Extract the [X, Y] coordinate from the center of the cell holding the provided text.  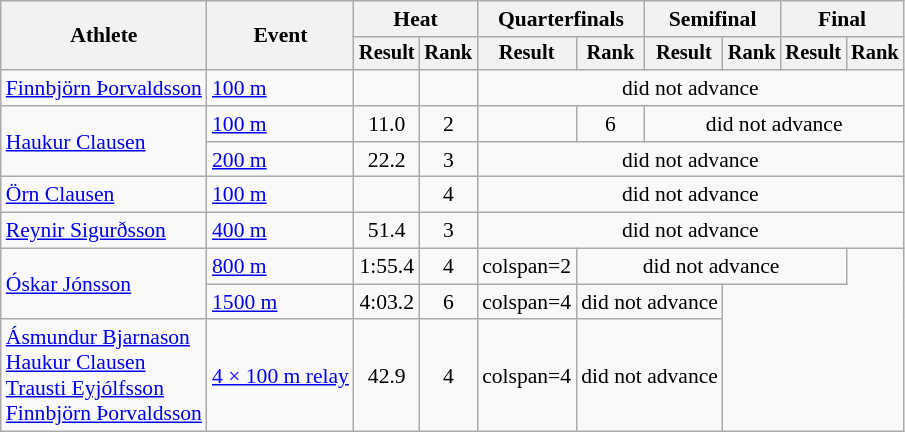
Haukur Clausen [104, 142]
Final [842, 19]
Ásmundur BjarnasonHaukur ClausenTrausti EyjólfssonFinnbjörn Þorvaldsson [104, 376]
22.2 [387, 160]
Quarterfinals [561, 19]
4:03.2 [387, 302]
51.4 [387, 231]
400 m [280, 231]
Örn Clausen [104, 195]
Reynir Sigurðsson [104, 231]
1:55.4 [387, 267]
2 [449, 124]
1500 m [280, 302]
Athlete [104, 36]
Heat [416, 19]
Finnbjörn Þorvaldsson [104, 88]
800 m [280, 267]
4 × 100 m relay [280, 376]
42.9 [387, 376]
11.0 [387, 124]
Óskar Jónsson [104, 284]
Semifinal [713, 19]
200 m [280, 160]
Event [280, 36]
colspan=2 [526, 267]
